Output the (X, Y) coordinate of the center of the cell containing the given text.  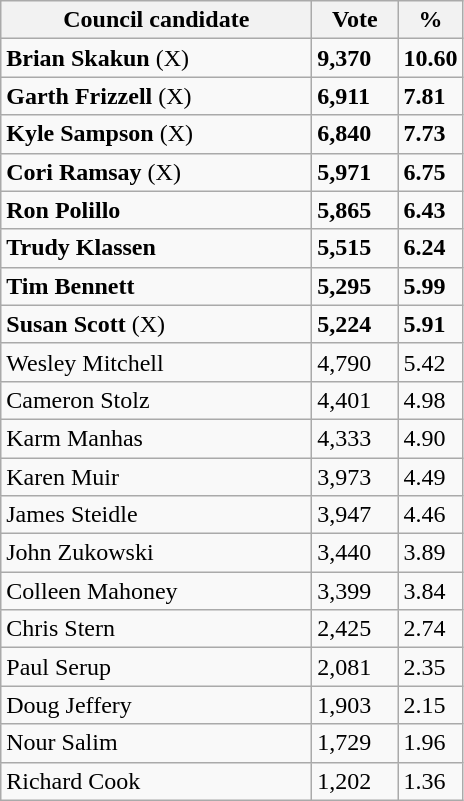
Karen Muir (156, 477)
10.60 (430, 58)
4,790 (355, 362)
6,911 (355, 96)
4.49 (430, 477)
5.99 (430, 286)
Susan Scott (X) (156, 324)
Brian Skakun (X) (156, 58)
Trudy Klassen (156, 248)
Wesley Mitchell (156, 362)
1,903 (355, 705)
1,202 (355, 781)
3.84 (430, 591)
6.24 (430, 248)
5,515 (355, 248)
2.74 (430, 629)
4,401 (355, 400)
Nour Salim (156, 743)
1.36 (430, 781)
3.89 (430, 553)
Paul Serup (156, 667)
4.46 (430, 515)
6.43 (430, 210)
Cameron Stolz (156, 400)
9,370 (355, 58)
2.35 (430, 667)
4.98 (430, 400)
Council candidate (156, 20)
5.42 (430, 362)
4.90 (430, 438)
6,840 (355, 134)
James Steidle (156, 515)
5.91 (430, 324)
5,224 (355, 324)
1,729 (355, 743)
Tim Bennett (156, 286)
3,947 (355, 515)
Kyle Sampson (X) (156, 134)
Chris Stern (156, 629)
3,973 (355, 477)
7.73 (430, 134)
4,333 (355, 438)
6.75 (430, 172)
Garth Frizzell (X) (156, 96)
1.96 (430, 743)
2,425 (355, 629)
Doug Jeffery (156, 705)
John Zukowski (156, 553)
Karm Manhas (156, 438)
Ron Polillo (156, 210)
3,440 (355, 553)
Richard Cook (156, 781)
Vote (355, 20)
5,971 (355, 172)
3,399 (355, 591)
7.81 (430, 96)
5,865 (355, 210)
5,295 (355, 286)
Colleen Mahoney (156, 591)
% (430, 20)
2.15 (430, 705)
Cori Ramsay (X) (156, 172)
2,081 (355, 667)
